Scan for the cell matching the given text and deliver its (x, y) coordinate at center. 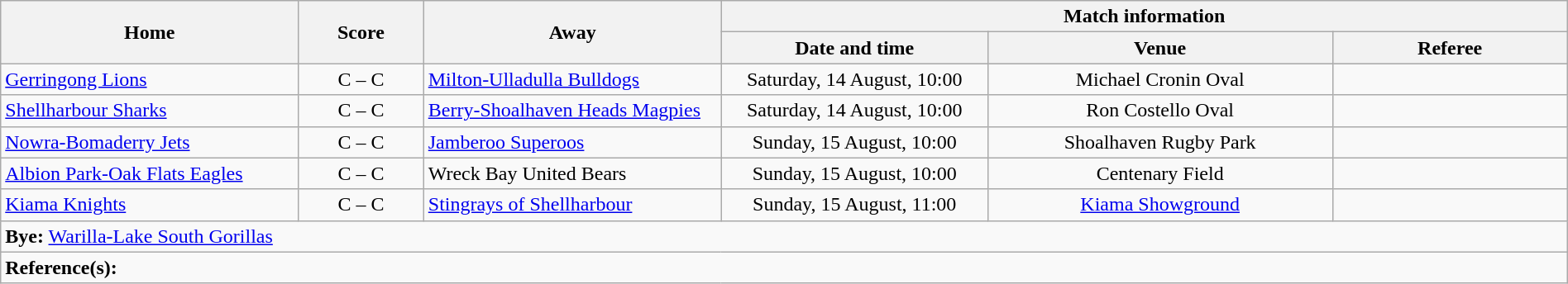
Kiama Knights (150, 205)
Michael Cronin Oval (1159, 79)
Shellharbour Sharks (150, 111)
Albion Park-Oak Flats Eagles (150, 173)
Bye: Warilla-Lake South Gorillas (784, 236)
Shoalhaven Rugby Park (1159, 142)
Stingrays of Shellharbour (572, 205)
Away (572, 32)
Centenary Field (1159, 173)
Score (361, 32)
Reference(s): (784, 267)
Ron Costello Oval (1159, 111)
Referee (1450, 48)
Wreck Bay United Bears (572, 173)
Nowra-Bomaderry Jets (150, 142)
Sunday, 15 August, 11:00 (854, 205)
Match information (1145, 17)
Jamberoo Superoos (572, 142)
Date and time (854, 48)
Venue (1159, 48)
Berry-Shoalhaven Heads Magpies (572, 111)
Milton-Ulladulla Bulldogs (572, 79)
Gerringong Lions (150, 79)
Kiama Showground (1159, 205)
Home (150, 32)
